Identify which cell holds the provided text, then report its (X, Y) central coordinate. 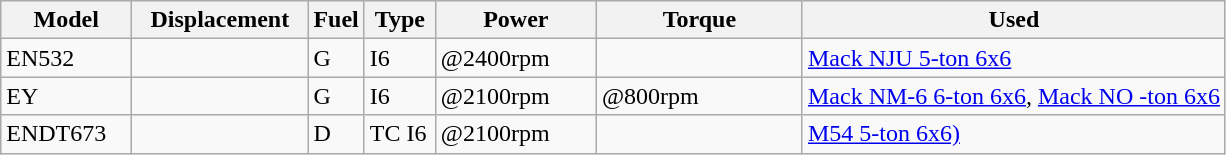
TC I6 (400, 134)
Model (66, 20)
EY (66, 96)
Mack NM-6 6-ton 6x6, Mack NO -ton 6x6 (1014, 96)
@800rpm (699, 96)
Type (400, 20)
M54 5-ton 6x6) (1014, 134)
D (336, 134)
@2400rpm (516, 58)
Fuel (336, 20)
Displacement (220, 20)
Torque (699, 20)
Used (1014, 20)
ENDT673 (66, 134)
Mack NJU 5-ton 6x6 (1014, 58)
EN532 (66, 58)
Power (516, 20)
